Determine the (X, Y) coordinate at the center of the cell enclosing the given text.  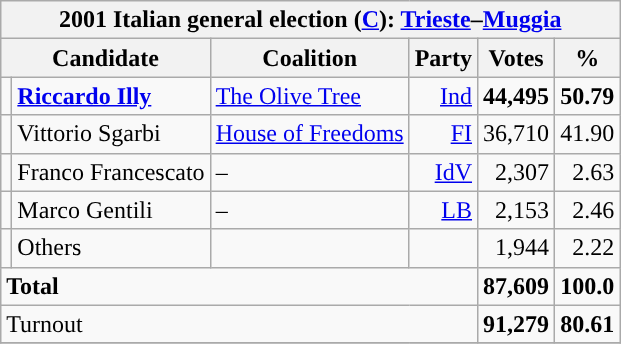
2,153 (516, 210)
Franco Francescato (111, 172)
Marco Gentili (111, 210)
% (588, 58)
91,279 (516, 324)
50.79 (588, 96)
The Olive Tree (310, 96)
Coalition (310, 58)
100.0 (588, 286)
Votes (516, 58)
2,307 (516, 172)
2.63 (588, 172)
Turnout (240, 324)
41.90 (588, 134)
Party (443, 58)
2001 Italian general election (C): Trieste–Muggia (310, 20)
2.22 (588, 248)
Riccardo Illy (111, 96)
Vittorio Sgarbi (111, 134)
Others (111, 248)
House of Freedoms (310, 134)
Total (240, 286)
36,710 (516, 134)
87,609 (516, 286)
1,944 (516, 248)
80.61 (588, 324)
Ind (443, 96)
LB (443, 210)
2.46 (588, 210)
44,495 (516, 96)
FI (443, 134)
Candidate (106, 58)
IdV (443, 172)
